Determine the [x, y] coordinate at the center of the cell enclosing the given text.  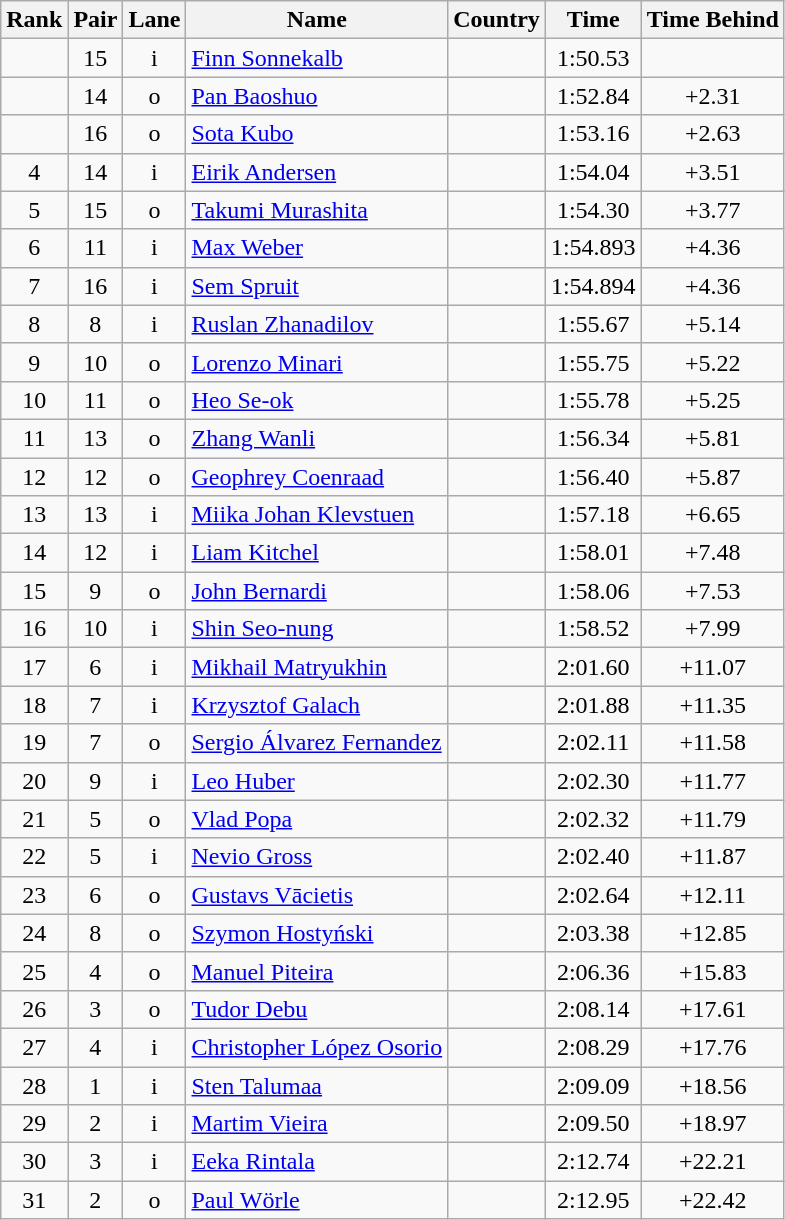
1:55.78 [593, 400]
Time Behind [712, 20]
28 [34, 1085]
+22.21 [712, 1162]
1:58.01 [593, 553]
+11.79 [712, 819]
John Bernardi [317, 591]
Heo Se-ok [317, 400]
+15.83 [712, 971]
21 [34, 819]
17 [34, 667]
Shin Seo-nung [317, 629]
Lane [154, 20]
+12.85 [712, 933]
+6.65 [712, 515]
Geophrey Coenraad [317, 477]
1:53.16 [593, 134]
+18.97 [712, 1124]
+5.22 [712, 362]
2:02.32 [593, 819]
+11.07 [712, 667]
2:12.95 [593, 1200]
2:01.60 [593, 667]
Eirik Andersen [317, 172]
1:56.40 [593, 477]
2:02.64 [593, 895]
Sten Talumaa [317, 1085]
Name [317, 20]
29 [34, 1124]
Eeka Rintala [317, 1162]
+11.87 [712, 857]
+5.14 [712, 324]
Takumi Murashita [317, 210]
1:52.84 [593, 96]
Miika Johan Klevstuen [317, 515]
+3.51 [712, 172]
1:58.06 [593, 591]
Zhang Wanli [317, 438]
+18.56 [712, 1085]
Sergio Álvarez Fernandez [317, 743]
23 [34, 895]
Sem Spruit [317, 286]
2:02.40 [593, 857]
1:54.04 [593, 172]
19 [34, 743]
Finn Sonnekalb [317, 58]
Nevio Gross [317, 857]
1:58.52 [593, 629]
20 [34, 781]
2:09.50 [593, 1124]
Max Weber [317, 248]
+5.87 [712, 477]
Rank [34, 20]
18 [34, 705]
1:56.34 [593, 438]
30 [34, 1162]
22 [34, 857]
+7.53 [712, 591]
+11.58 [712, 743]
Sota Kubo [317, 134]
+17.61 [712, 1009]
31 [34, 1200]
Krzysztof Galach [317, 705]
Christopher López Osorio [317, 1047]
Vlad Popa [317, 819]
+11.35 [712, 705]
+2.63 [712, 134]
Leo Huber [317, 781]
Szymon Hostyński [317, 933]
2:02.11 [593, 743]
2:08.14 [593, 1009]
1:50.53 [593, 58]
Pan Baoshuo [317, 96]
1:54.894 [593, 286]
25 [34, 971]
+11.77 [712, 781]
1 [96, 1085]
Country [497, 20]
1:55.75 [593, 362]
2:09.09 [593, 1085]
Tudor Debu [317, 1009]
Time [593, 20]
+22.42 [712, 1200]
+7.48 [712, 553]
Paul Wörle [317, 1200]
2:01.88 [593, 705]
2:03.38 [593, 933]
24 [34, 933]
+3.77 [712, 210]
26 [34, 1009]
Liam Kitchel [317, 553]
Ruslan Zhanadilov [317, 324]
1:54.30 [593, 210]
2:12.74 [593, 1162]
1:55.67 [593, 324]
Lorenzo Minari [317, 362]
+7.99 [712, 629]
Manuel Piteira [317, 971]
Mikhail Matryukhin [317, 667]
+5.81 [712, 438]
+5.25 [712, 400]
2:06.36 [593, 971]
+17.76 [712, 1047]
Gustavs Vācietis [317, 895]
27 [34, 1047]
1:57.18 [593, 515]
2:08.29 [593, 1047]
1:54.893 [593, 248]
2:02.30 [593, 781]
+2.31 [712, 96]
Pair [96, 20]
Martim Vieira [317, 1124]
+12.11 [712, 895]
